From the cell containing the given text, extract its center point as [X, Y] coordinate. 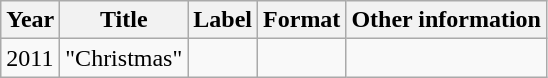
Other information [446, 20]
Title [124, 20]
Label [223, 20]
Format [302, 20]
Year [30, 20]
2011 [30, 58]
"Christmas" [124, 58]
